Locate the cell with the specified text and output its (X, Y) center coordinate. 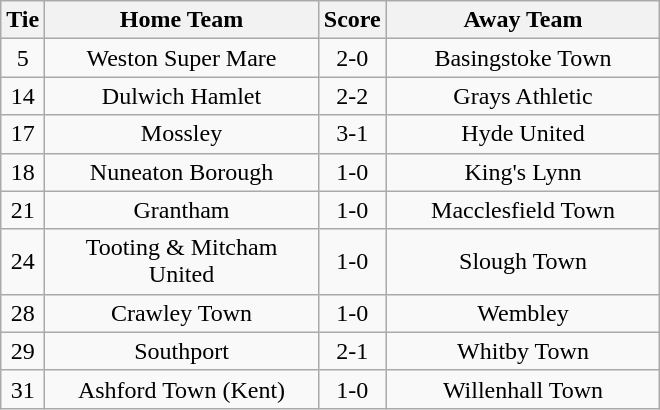
5 (23, 58)
29 (23, 351)
Tie (23, 20)
Dulwich Hamlet (182, 96)
31 (23, 389)
Mossley (182, 134)
Away Team (523, 20)
Weston Super Mare (182, 58)
Crawley Town (182, 313)
Macclesfield Town (523, 210)
Ashford Town (Kent) (182, 389)
Slough Town (523, 262)
Hyde United (523, 134)
Southport (182, 351)
Grays Athletic (523, 96)
2-0 (352, 58)
Whitby Town (523, 351)
Nuneaton Borough (182, 172)
Tooting & Mitcham United (182, 262)
Score (352, 20)
18 (23, 172)
24 (23, 262)
Basingstoke Town (523, 58)
Willenhall Town (523, 389)
28 (23, 313)
17 (23, 134)
2-1 (352, 351)
14 (23, 96)
King's Lynn (523, 172)
21 (23, 210)
Grantham (182, 210)
Wembley (523, 313)
Home Team (182, 20)
3-1 (352, 134)
2-2 (352, 96)
